For the text-containing cell, return its midpoint in (X, Y) coordinate format. 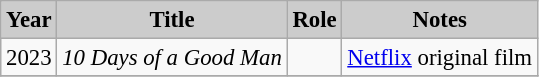
10 Days of a Good Man (172, 58)
Title (172, 20)
Year (29, 20)
Netflix original film (440, 58)
Role (314, 20)
Notes (440, 20)
2023 (29, 58)
